Provide the [x, y] coordinate of the cell's center where the given text is located.  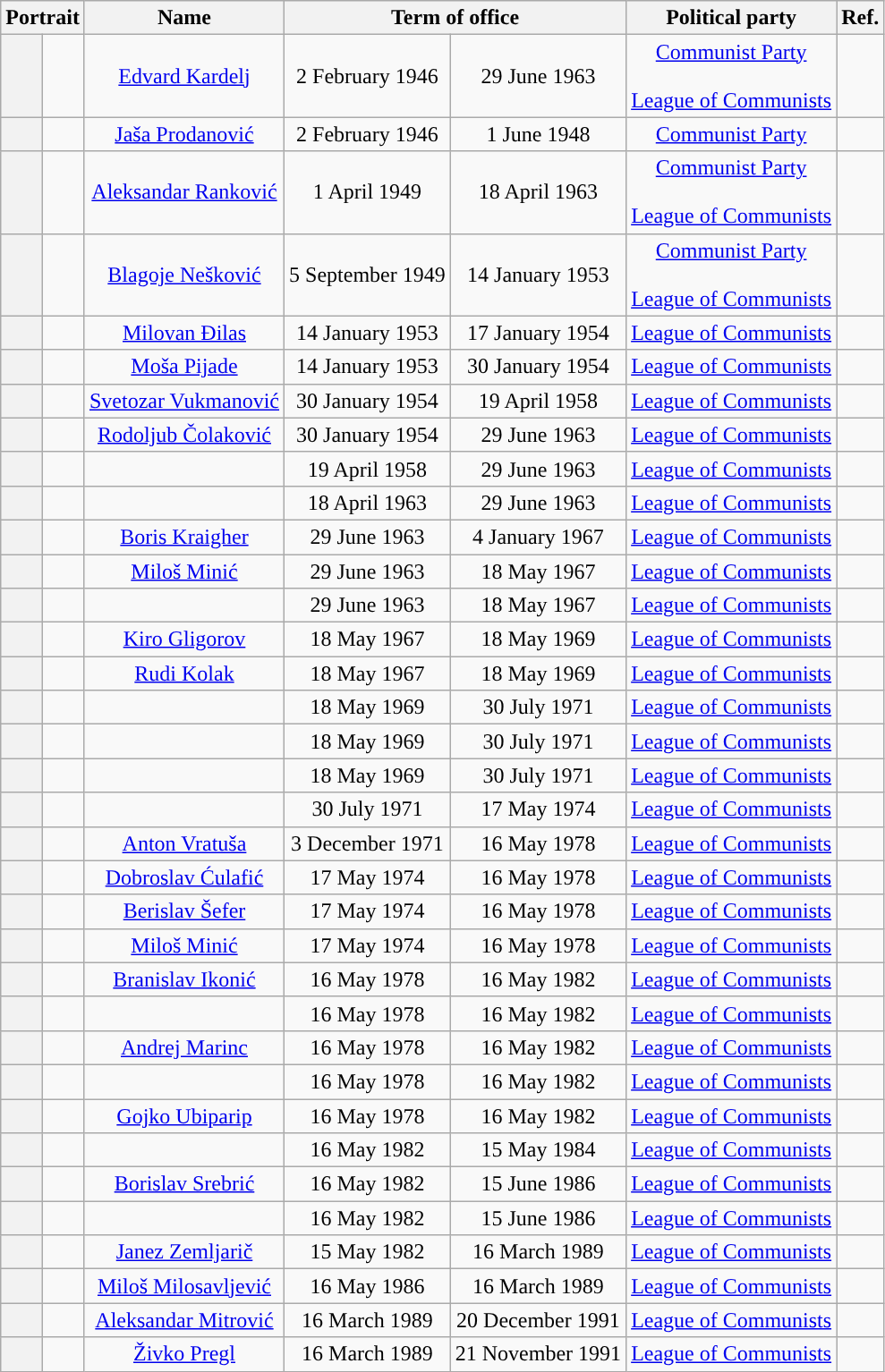
Rudi Kolak [184, 673]
Jaša Prodanović [184, 134]
Aleksandar Ranković [184, 192]
Term of office [455, 18]
15 May 1984 [538, 1150]
Rodoljub Čolaković [184, 435]
Portrait [43, 18]
5 September 1949 [368, 275]
Aleksandar Mitrović [184, 1320]
Edvard Kardelj [184, 76]
Živko Pregl [184, 1354]
4 January 1967 [538, 537]
Svetozar Vukmanović [184, 401]
Dobroslav Ćulafić [184, 877]
Gojko Ubiparip [184, 1115]
Milovan Đilas [184, 333]
Andrej Marinc [184, 1047]
1 April 1949 [368, 192]
Branislav Ikonić [184, 979]
16 May 1986 [368, 1286]
Blagoje Nešković [184, 275]
Moša Pijade [184, 367]
21 November 1991 [538, 1354]
3 December 1971 [368, 843]
Borislav Srebrić [184, 1184]
Anton Vratuša [184, 843]
15 May 1982 [368, 1252]
Kiro Gligorov [184, 639]
1 June 1948 [538, 134]
Boris Kraigher [184, 537]
Miloš Milosavljević [184, 1286]
Ref. [861, 18]
17 January 1954 [538, 333]
Communist Party [732, 134]
Name [184, 18]
Political party [732, 18]
Janez Zemljarič [184, 1252]
20 December 1991 [538, 1320]
Berislav Šefer [184, 911]
